Determine the [X, Y] coordinate at the center of the cell enclosing the given text.  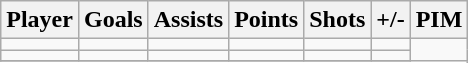
+/- [390, 20]
Assists [188, 20]
Goals [113, 20]
Player [40, 20]
Shots [338, 20]
Points [266, 20]
PIM [439, 20]
